Find where the given text appears and provide that cell's center as (X, Y) coordinate. 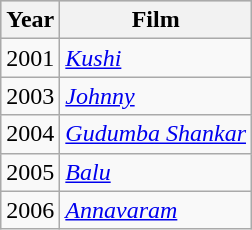
Balu (156, 172)
2005 (30, 172)
Kushi (156, 58)
2004 (30, 134)
Film (156, 20)
Year (30, 20)
2006 (30, 210)
2001 (30, 58)
Gudumba Shankar (156, 134)
Johnny (156, 96)
2003 (30, 96)
Annavaram (156, 210)
